Return the (x, y) coordinate for the center point of the cell that contains the specified text.  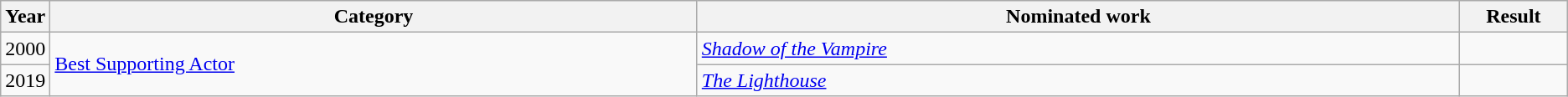
Category (374, 17)
Shadow of the Vampire (1078, 48)
2000 (25, 48)
Best Supporting Actor (374, 64)
Result (1514, 17)
2019 (25, 80)
Nominated work (1078, 17)
The Lighthouse (1078, 80)
Year (25, 17)
